Search for the cell housing the specified text and yield its [X, Y] center coordinate. 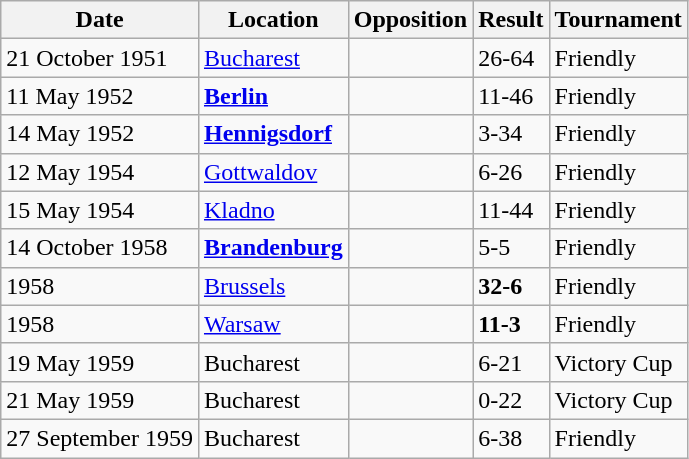
11 May 1952 [100, 96]
21 October 1951 [100, 58]
Brussels [273, 286]
6-26 [511, 172]
11-3 [511, 324]
3-34 [511, 134]
Result [511, 20]
27 September 1959 [100, 438]
Kladno [273, 210]
15 May 1954 [100, 210]
Warsaw [273, 324]
11-46 [511, 96]
5-5 [511, 248]
Berlin [273, 96]
Brandenburg [273, 248]
Opposition [410, 20]
Tournament [618, 20]
Hennigsdorf [273, 134]
0-22 [511, 400]
26-64 [511, 58]
14 October 1958 [100, 248]
11-44 [511, 210]
14 May 1952 [100, 134]
32-6 [511, 286]
19 May 1959 [100, 362]
Location [273, 20]
21 May 1959 [100, 400]
6-21 [511, 362]
Date [100, 20]
12 May 1954 [100, 172]
6-38 [511, 438]
Gottwaldov [273, 172]
